Extract the [X, Y] coordinate from the center of the cell holding the provided text.  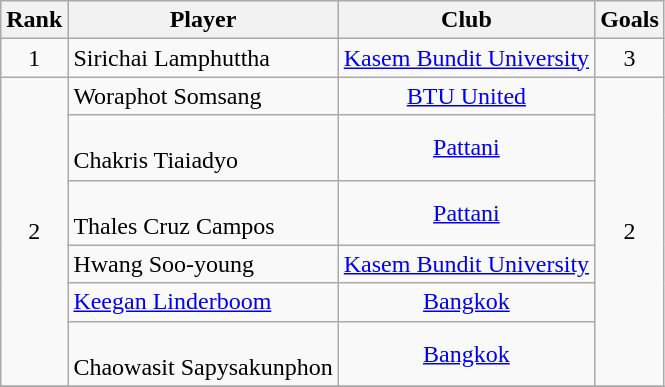
Keegan Linderboom [203, 302]
3 [630, 58]
Club [466, 20]
Player [203, 20]
Chakris Tiaiadyo [203, 148]
Goals [630, 20]
BTU United [466, 96]
Sirichai Lamphuttha [203, 58]
Woraphot Somsang [203, 96]
Thales Cruz Campos [203, 212]
Rank [34, 20]
Hwang Soo-young [203, 264]
1 [34, 58]
Chaowasit Sapysakunphon [203, 354]
